Return the (x, y) coordinate for the center point of the cell that contains the specified text.  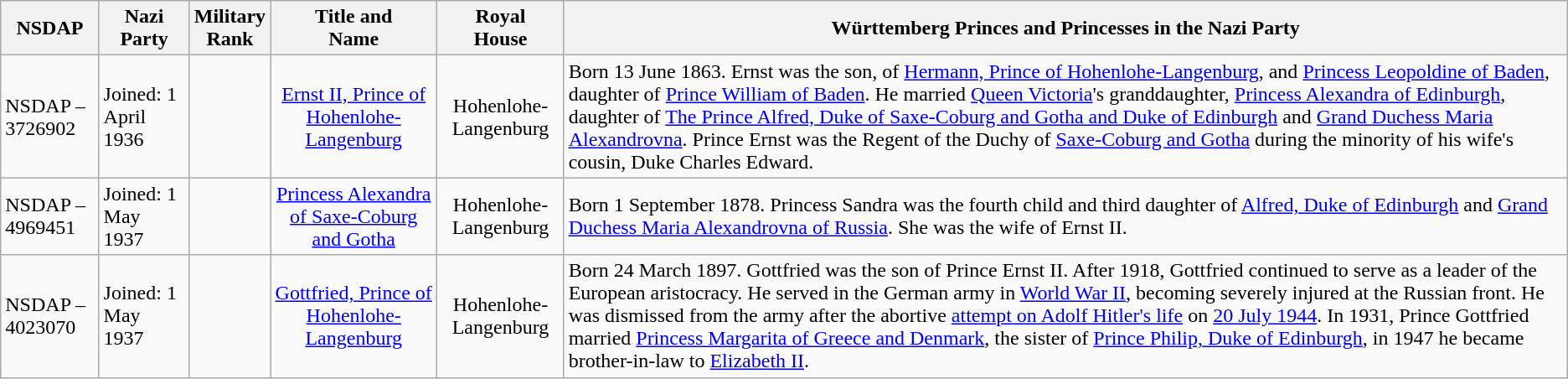
NSDAP – 4023070 (50, 316)
Title andName (353, 29)
RoyalHouse (501, 29)
NSDAP (50, 29)
Ernst II, Prince of Hohenlohe-Langenburg (353, 117)
NSDAP – 3726902 (50, 117)
Joined: 1 April 1936 (144, 117)
Princess Alexandra of Saxe-Coburg and Gotha (353, 216)
Nazi Party (144, 29)
NSDAP – 4969451 (50, 216)
Gottfried, Prince of Hohenlohe-Langenburg (353, 316)
Württemberg Princes and Princesses in the Nazi Party (1065, 29)
MilitaryRank (230, 29)
